Return (X, Y) of the center of cell containing provided text 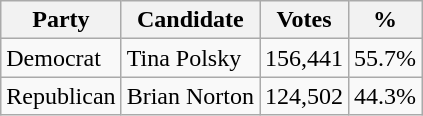
% (386, 20)
Democrat (61, 58)
Party (61, 20)
124,502 (304, 96)
156,441 (304, 58)
44.3% (386, 96)
Republican (61, 96)
Candidate (190, 20)
55.7% (386, 58)
Tina Polsky (190, 58)
Brian Norton (190, 96)
Votes (304, 20)
